Find where the given text appears and provide that cell's center as (X, Y) coordinate. 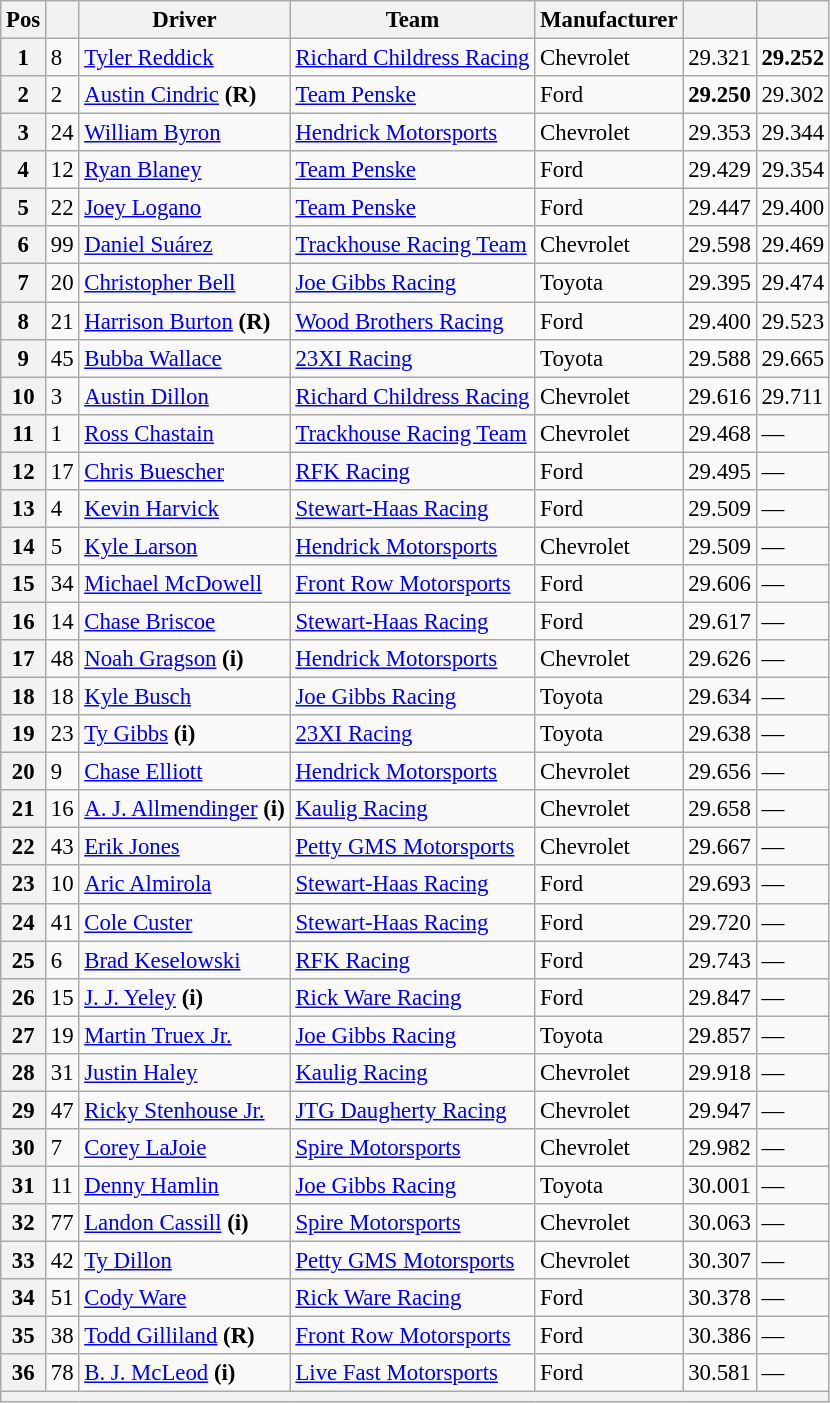
29.468 (720, 433)
29.616 (720, 396)
Driver (184, 20)
30.378 (720, 1298)
William Byron (184, 133)
Martin Truex Jr. (184, 1035)
30.581 (720, 1373)
29.588 (720, 358)
29.252 (792, 58)
29.982 (720, 1148)
Kyle Busch (184, 697)
29.634 (720, 697)
Chris Buescher (184, 471)
29.665 (792, 358)
29.857 (720, 1035)
Michael McDowell (184, 584)
29.947 (720, 1110)
29.847 (720, 997)
Kyle Larson (184, 546)
29.693 (720, 885)
J. J. Yeley (i) (184, 997)
43 (62, 847)
Christopher Bell (184, 283)
29.474 (792, 283)
29.918 (720, 1073)
JTG Daugherty Racing (412, 1110)
29.250 (720, 95)
35 (24, 1336)
29.523 (792, 321)
29.606 (720, 584)
28 (24, 1073)
13 (24, 509)
Landon Cassill (i) (184, 1223)
29.469 (792, 245)
29.667 (720, 847)
29.743 (720, 960)
Daniel Suárez (184, 245)
B. J. McLeod (i) (184, 1373)
Ty Dillon (184, 1261)
38 (62, 1336)
Bubba Wallace (184, 358)
45 (62, 358)
30.063 (720, 1223)
29.447 (720, 208)
Harrison Burton (R) (184, 321)
29.598 (720, 245)
Austin Cindric (R) (184, 95)
29.720 (720, 922)
36 (24, 1373)
Noah Gragson (i) (184, 659)
29.395 (720, 283)
29.353 (720, 133)
29.658 (720, 809)
30.307 (720, 1261)
Corey LaJoie (184, 1148)
Kevin Harvick (184, 509)
29.495 (720, 471)
27 (24, 1035)
47 (62, 1110)
77 (62, 1223)
48 (62, 659)
A. J. Allmendinger (i) (184, 809)
Ryan Blaney (184, 170)
30.001 (720, 1185)
30.386 (720, 1336)
29.354 (792, 170)
Team (412, 20)
Todd Gilliland (R) (184, 1336)
Manufacturer (609, 20)
Ty Gibbs (i) (184, 734)
25 (24, 960)
29.344 (792, 133)
Cole Custer (184, 922)
42 (62, 1261)
30 (24, 1148)
Denny Hamlin (184, 1185)
29.626 (720, 659)
Chase Elliott (184, 772)
Joey Logano (184, 208)
Cody Ware (184, 1298)
Erik Jones (184, 847)
Ross Chastain (184, 433)
Tyler Reddick (184, 58)
Live Fast Motorsports (412, 1373)
33 (24, 1261)
29.711 (792, 396)
29.656 (720, 772)
Chase Briscoe (184, 621)
32 (24, 1223)
Brad Keselowski (184, 960)
99 (62, 245)
29.638 (720, 734)
41 (62, 922)
Austin Dillon (184, 396)
26 (24, 997)
Justin Haley (184, 1073)
Aric Almirola (184, 885)
78 (62, 1373)
Pos (24, 20)
29.429 (720, 170)
51 (62, 1298)
Ricky Stenhouse Jr. (184, 1110)
29.617 (720, 621)
29.302 (792, 95)
29.321 (720, 58)
Wood Brothers Racing (412, 321)
29 (24, 1110)
